Return the (X, Y) coordinate for the center point of the cell that contains the specified text.  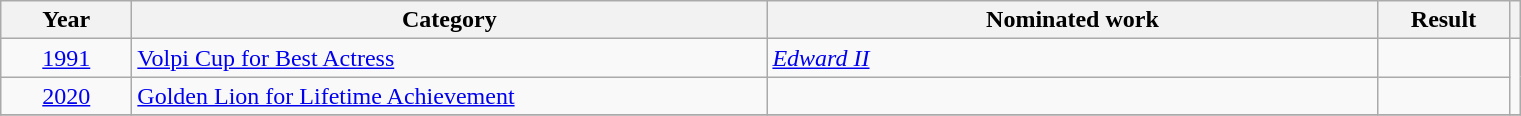
1991 (66, 58)
Category (450, 20)
2020 (66, 96)
Nominated work (1072, 20)
Volpi Cup for Best Actress (450, 58)
Result (1444, 20)
Golden Lion for Lifetime Achievement (450, 96)
Year (66, 20)
Edward II (1072, 58)
